For the text-containing cell, return its midpoint in [X, Y] coordinate format. 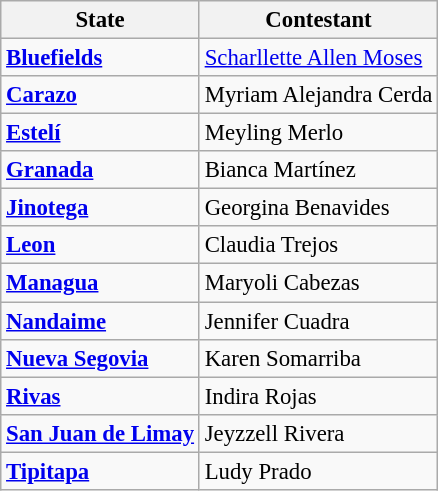
Estelí [100, 133]
Indira Rojas [318, 396]
Jeyzzell Rivera [318, 433]
Claudia Trejos [318, 245]
Jennifer Cuadra [318, 321]
Georgina Benavides [318, 208]
Meyling Merlo [318, 133]
Tipitapa [100, 471]
Myriam Alejandra Cerda [318, 95]
Rivas [100, 396]
Ludy Prado [318, 471]
Nandaime [100, 321]
Jinotega [100, 208]
Maryoli Cabezas [318, 283]
Carazo [100, 95]
Leon [100, 245]
State [100, 20]
Nueva Segovia [100, 358]
Contestant [318, 20]
San Juan de Limay [100, 433]
Bianca Martínez [318, 170]
Scharllette Allen Moses [318, 58]
Managua [100, 283]
Granada [100, 170]
Karen Somarriba [318, 358]
Bluefields [100, 58]
